Output the [x, y] coordinate of the center of the cell containing the given text.  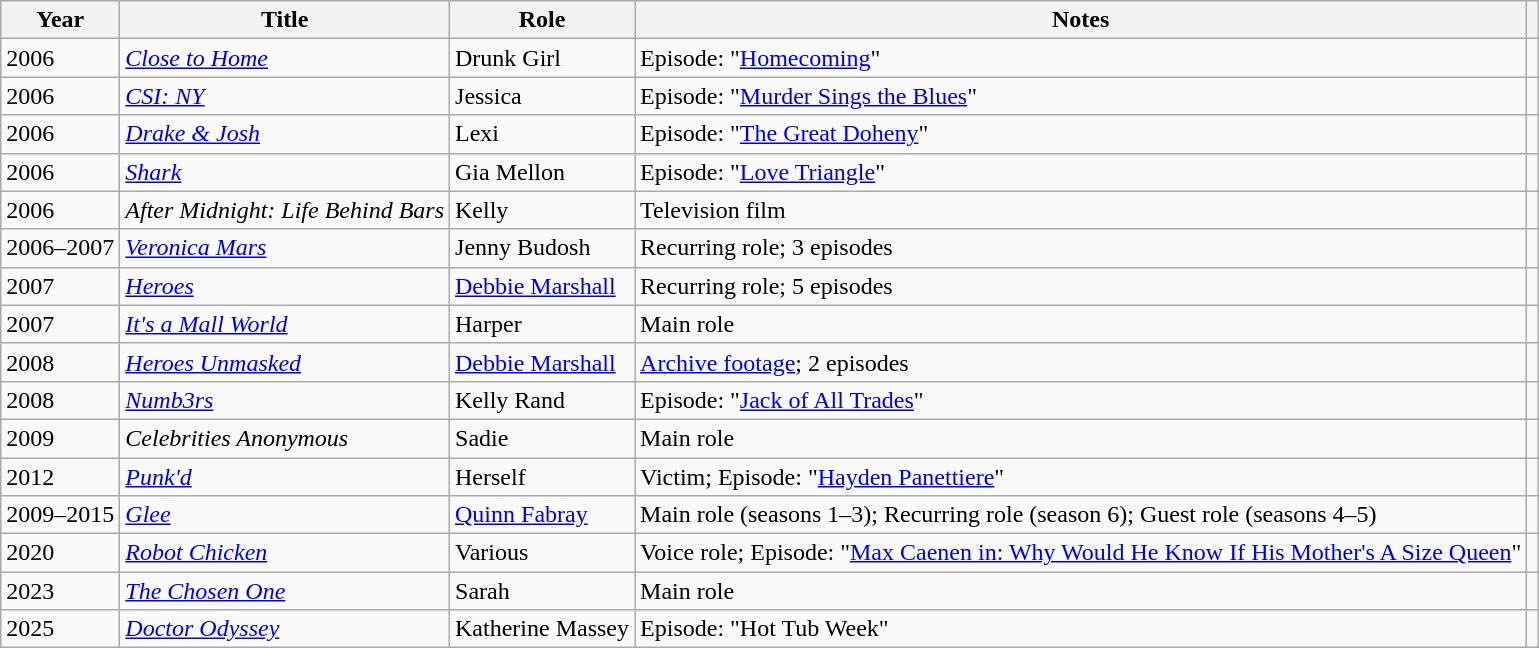
Drunk Girl [542, 58]
Glee [285, 515]
Year [60, 20]
Veronica Mars [285, 248]
Jessica [542, 96]
2009 [60, 438]
Robot Chicken [285, 553]
Notes [1081, 20]
Main role (seasons 1–3); Recurring role (season 6); Guest role (seasons 4–5) [1081, 515]
The Chosen One [285, 591]
Sarah [542, 591]
CSI: NY [285, 96]
Numb3rs [285, 400]
Herself [542, 477]
Quinn Fabray [542, 515]
Jenny Budosh [542, 248]
Television film [1081, 210]
Celebrities Anonymous [285, 438]
Various [542, 553]
Episode: "Jack of All Trades" [1081, 400]
Katherine Massey [542, 629]
Episode: "Homecoming" [1081, 58]
Episode: "Love Triangle" [1081, 172]
Drake & Josh [285, 134]
2012 [60, 477]
2009–2015 [60, 515]
After Midnight: Life Behind Bars [285, 210]
Victim; Episode: "Hayden Panettiere" [1081, 477]
It's a Mall World [285, 324]
Title [285, 20]
2020 [60, 553]
Heroes Unmasked [285, 362]
2023 [60, 591]
Harper [542, 324]
Episode: "Hot Tub Week" [1081, 629]
Kelly [542, 210]
Doctor Odyssey [285, 629]
Kelly Rand [542, 400]
Sadie [542, 438]
Close to Home [285, 58]
Episode: "Murder Sings the Blues" [1081, 96]
Voice role; Episode: "Max Caenen in: Why Would He Know If His Mother's A Size Queen" [1081, 553]
Role [542, 20]
Recurring role; 5 episodes [1081, 286]
Punk'd [285, 477]
Recurring role; 3 episodes [1081, 248]
Heroes [285, 286]
Episode: "The Great Doheny" [1081, 134]
Shark [285, 172]
Gia Mellon [542, 172]
2025 [60, 629]
Lexi [542, 134]
Archive footage; 2 episodes [1081, 362]
2006–2007 [60, 248]
